Return [x, y] of the center of cell containing provided text 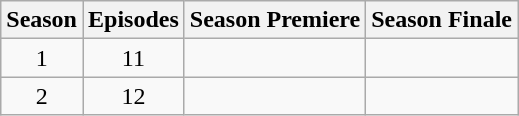
Season Finale [442, 20]
1 [42, 58]
Season [42, 20]
Season Premiere [274, 20]
12 [133, 96]
11 [133, 58]
Episodes [133, 20]
2 [42, 96]
